From the cell containing the given text, extract its center point as [X, Y] coordinate. 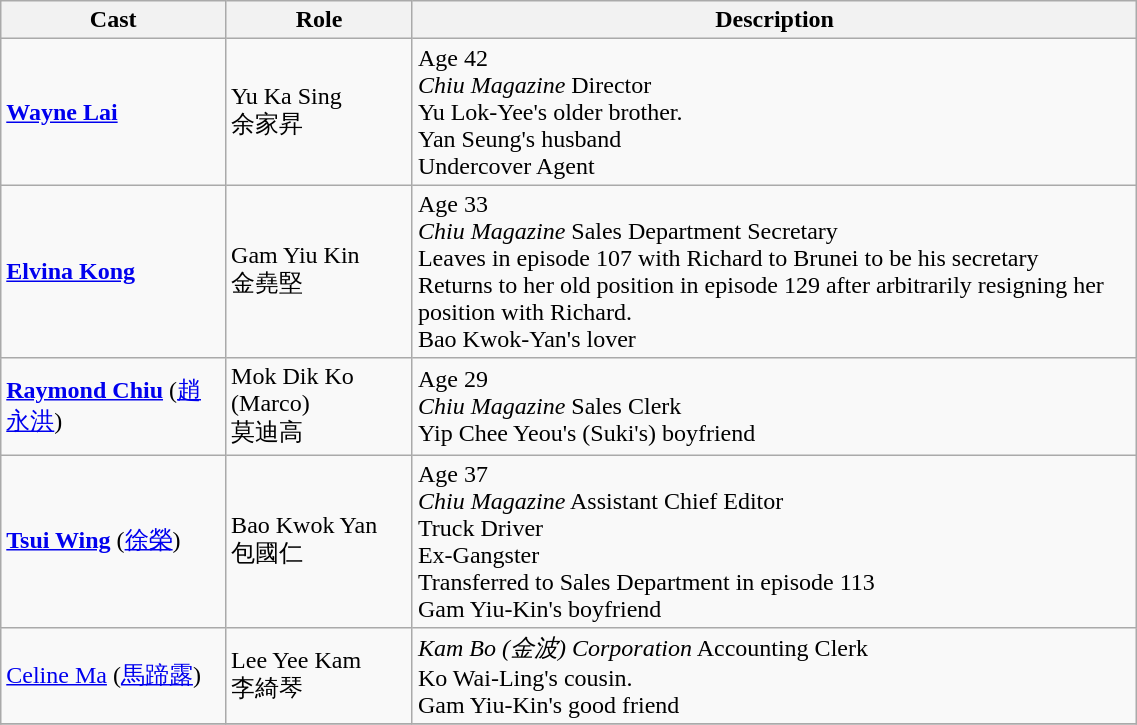
Yu Ka Sing 余家昇 [320, 112]
Role [320, 20]
Bao Kwok Yan 包國仁 [320, 540]
Gam Yiu Kin 金堯堅 [320, 272]
Tsui Wing (徐榮) [114, 540]
Lee Yee Kam 李綺琴 [320, 676]
Celine Ma (馬蹄露) [114, 676]
Age 29Chiu Magazine Sales Clerk Yip Chee Yeou's (Suki's) boyfriend [774, 406]
Elvina Kong [114, 272]
Age 37Chiu Magazine Assistant Chief Editor Truck Driver Ex-Gangster Transferred to Sales Department in episode 113 Gam Yiu-Kin's boyfriend [774, 540]
Raymond Chiu (趙永洪) [114, 406]
Wayne Lai [114, 112]
Mok Dik Ko (Marco) 莫迪高 [320, 406]
Cast [114, 20]
Description [774, 20]
Age 42Chiu Magazine Director Yu Lok-Yee's older brother. Yan Seung's husband Undercover Agent [774, 112]
Kam Bo (金波) Corporation Accounting Clerk Ko Wai-Ling's cousin. Gam Yiu-Kin's good friend [774, 676]
